Return the [X, Y] coordinate for the center point of the cell that contains the specified text.  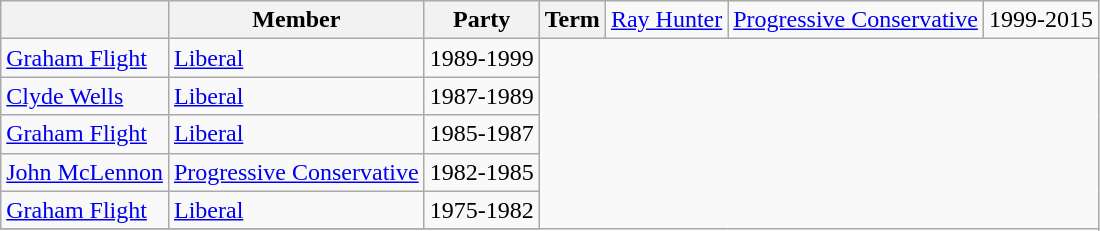
1982-1985 [482, 172]
1989-1999 [482, 58]
1975-1982 [482, 210]
Party [482, 20]
John McLennon [85, 172]
Ray Hunter [666, 20]
Member [296, 20]
Term [572, 20]
1999-2015 [1040, 20]
Clyde Wells [85, 96]
1987-1989 [482, 96]
1985-1987 [482, 134]
